Detect which cell encompasses the target text, then output its [x, y] center coordinate. 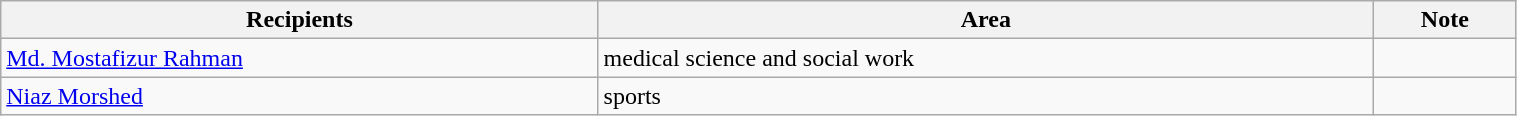
Note [1445, 20]
Md. Mostafizur Rahman [300, 58]
Area [986, 20]
Recipients [300, 20]
Niaz Morshed [300, 96]
sports [986, 96]
medical science and social work [986, 58]
